Return the (X, Y) coordinate for the center point of the cell that contains the specified text.  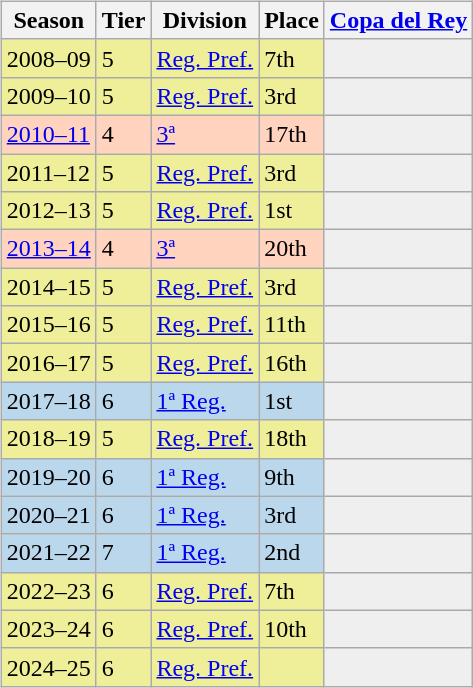
7 (124, 553)
2014–15 (48, 287)
11th (292, 325)
10th (292, 629)
Tier (124, 20)
2012–13 (48, 211)
2017–18 (48, 401)
2016–17 (48, 363)
2nd (292, 553)
2009–10 (48, 96)
16th (292, 363)
2013–14 (48, 249)
2023–24 (48, 629)
Copa del Rey (398, 20)
2010–11 (48, 134)
2018–19 (48, 439)
18th (292, 439)
2015–16 (48, 325)
2021–22 (48, 553)
20th (292, 249)
Season (48, 20)
2019–20 (48, 477)
9th (292, 477)
2011–12 (48, 173)
17th (292, 134)
2022–23 (48, 591)
Division (205, 20)
2020–21 (48, 515)
2008–09 (48, 58)
2024–25 (48, 667)
Place (292, 20)
